Pinpoint the cell where the given text exists, returning its (X, Y) midpoint coordinate. 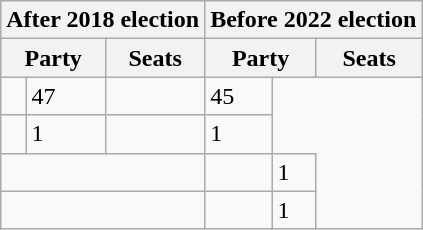
After 2018 election (103, 20)
45 (238, 96)
47 (66, 96)
Before 2022 election (314, 20)
